Provide the (X, Y) coordinate of the cell's center where the given text is located.  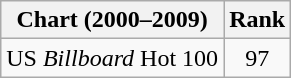
Rank (258, 20)
97 (258, 58)
Chart (2000–2009) (112, 20)
US Billboard Hot 100 (112, 58)
